Find where the given text appears and provide that cell's center as [X, Y] coordinate. 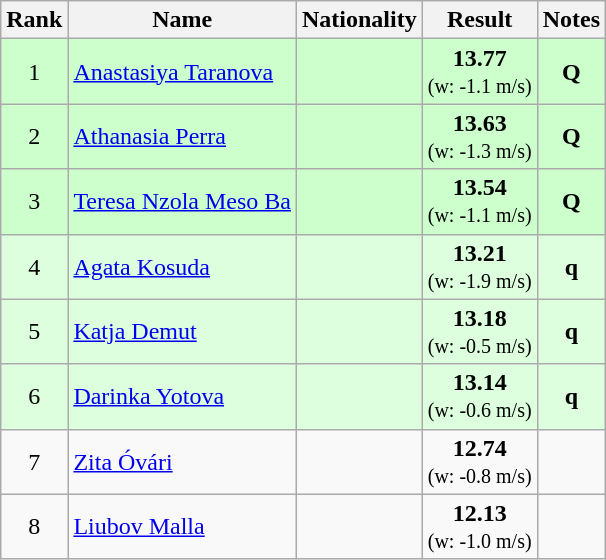
3 [34, 202]
Nationality [359, 20]
13.63(w: -1.3 m/s) [480, 136]
Darinka Yotova [182, 396]
13.18(w: -0.5 m/s) [480, 332]
13.14(w: -0.6 m/s) [480, 396]
Rank [34, 20]
Name [182, 20]
Katja Demut [182, 332]
8 [34, 526]
Zita Óvári [182, 462]
2 [34, 136]
Result [480, 20]
12.74(w: -0.8 m/s) [480, 462]
Athanasia Perra [182, 136]
Agata Kosuda [182, 266]
13.21(w: -1.9 m/s) [480, 266]
7 [34, 462]
13.54(w: -1.1 m/s) [480, 202]
12.13(w: -1.0 m/s) [480, 526]
Liubov Malla [182, 526]
Teresa Nzola Meso Ba [182, 202]
Anastasiya Taranova [182, 72]
Notes [571, 20]
6 [34, 396]
4 [34, 266]
13.77(w: -1.1 m/s) [480, 72]
5 [34, 332]
1 [34, 72]
